Identify which cell holds the provided text, then report its (X, Y) central coordinate. 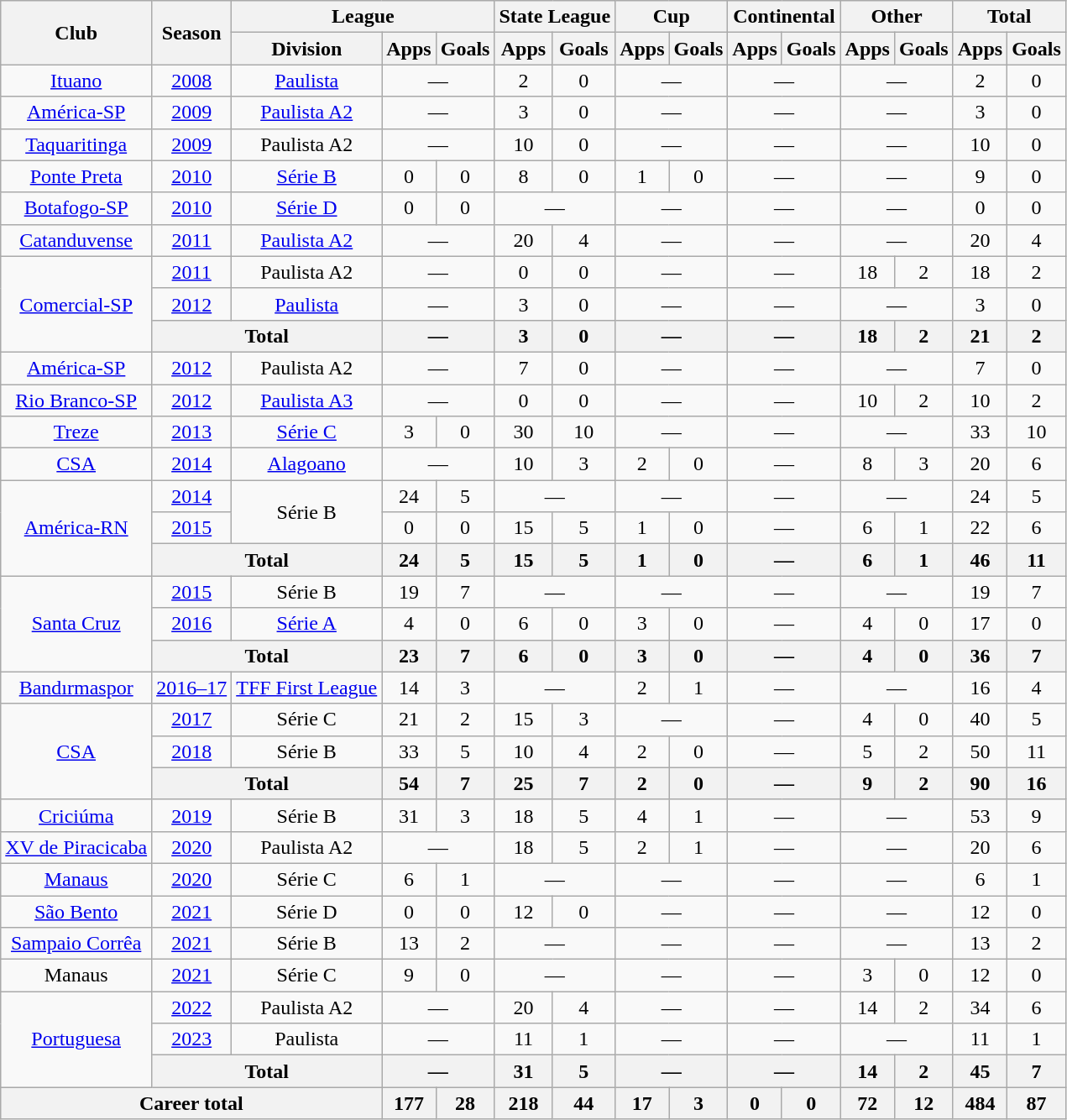
50 (980, 751)
Série A (307, 624)
34 (980, 1007)
Catanduvense (76, 240)
Cup (672, 17)
League (363, 17)
25 (524, 783)
State League (555, 17)
São Bento (76, 911)
Club (76, 33)
90 (980, 783)
Alagoano (307, 464)
44 (584, 1103)
América-RN (76, 528)
218 (524, 1103)
2023 (191, 1039)
Season (191, 33)
2013 (191, 432)
Paulista A3 (307, 400)
30 (524, 432)
2018 (191, 751)
Sampaio Corrêa (76, 944)
Continental (784, 17)
2017 (191, 720)
54 (409, 783)
Taquaritinga (76, 144)
Bandırmaspor (76, 688)
Portuguesa (76, 1039)
2019 (191, 815)
177 (409, 1103)
Ponte Preta (76, 176)
23 (409, 656)
2016–17 (191, 688)
46 (980, 560)
45 (980, 1071)
87 (1037, 1103)
Division (307, 49)
2008 (191, 81)
Criciúma (76, 815)
36 (980, 656)
XV de Piracicaba (76, 847)
Rio Branco-SP (76, 400)
Botafogo-SP (76, 208)
53 (980, 815)
72 (867, 1103)
Career total (191, 1103)
2022 (191, 1007)
Other (897, 17)
28 (465, 1103)
Ituano (76, 81)
Treze (76, 432)
484 (980, 1103)
TFF First League (307, 688)
Comercial-SP (76, 304)
Santa Cruz (76, 624)
22 (980, 528)
2016 (191, 624)
40 (980, 720)
